Find where the given text appears and provide that cell's center as [x, y] coordinate. 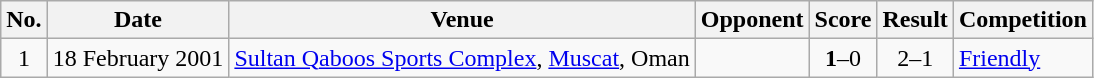
18 February 2001 [138, 58]
No. [24, 20]
Score [843, 20]
Competition [1022, 20]
1 [24, 58]
2–1 [915, 58]
Friendly [1022, 58]
Opponent [752, 20]
Sultan Qaboos Sports Complex, Muscat, Oman [462, 58]
Venue [462, 20]
Date [138, 20]
1–0 [843, 58]
Result [915, 20]
